Scan for the cell matching the given text and deliver its (x, y) coordinate at center. 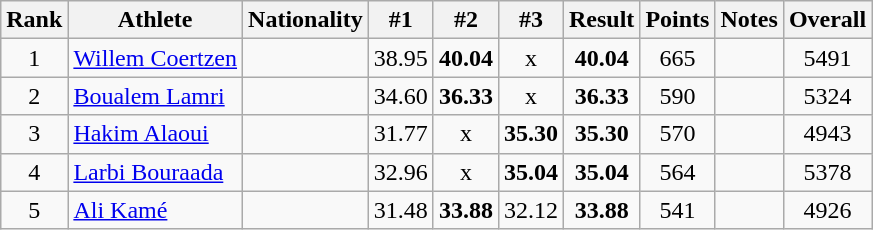
32.12 (530, 210)
3 (34, 134)
Rank (34, 20)
564 (678, 172)
2 (34, 96)
4 (34, 172)
1 (34, 58)
31.48 (400, 210)
Nationality (306, 20)
Overall (827, 20)
Boualem Lamri (156, 96)
5324 (827, 96)
5491 (827, 58)
#3 (530, 20)
32.96 (400, 172)
Hakim Alaoui (156, 134)
Larbi Bouraada (156, 172)
31.77 (400, 134)
Notes (749, 20)
4926 (827, 210)
665 (678, 58)
Athlete (156, 20)
Result (601, 20)
#2 (466, 20)
4943 (827, 134)
38.95 (400, 58)
#1 (400, 20)
34.60 (400, 96)
570 (678, 134)
590 (678, 96)
5378 (827, 172)
Ali Kamé (156, 210)
541 (678, 210)
5 (34, 210)
Points (678, 20)
Willem Coertzen (156, 58)
